Pinpoint the cell where the given text exists, returning its [X, Y] midpoint coordinate. 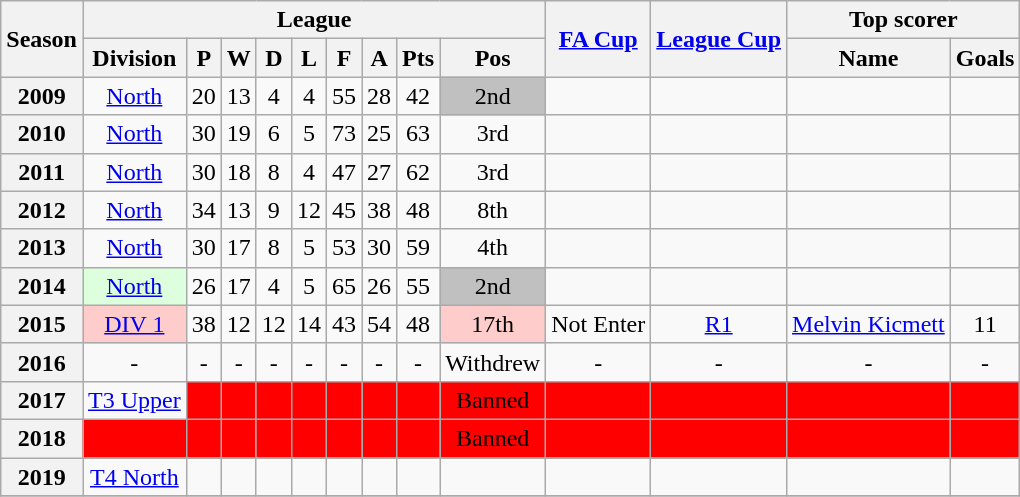
2012 [42, 210]
Pos [493, 58]
63 [418, 134]
8th [493, 210]
14 [308, 324]
20 [204, 96]
73 [344, 134]
45 [344, 210]
League Cup [719, 39]
65 [344, 286]
League [314, 20]
47 [344, 172]
L [308, 58]
6 [274, 134]
T4 North [134, 477]
Withdrew [493, 362]
A [380, 58]
4th [493, 248]
DIV 1 [134, 324]
2015 [42, 324]
18 [238, 172]
Pts [418, 58]
T3 Upper [134, 400]
19 [238, 134]
Melvin Kicmett [869, 324]
17th [493, 324]
34 [204, 210]
2019 [42, 477]
53 [344, 248]
59 [418, 248]
Top scorer [904, 20]
Not Enter [598, 324]
Division [134, 58]
Name [869, 58]
Goals [985, 58]
Season [42, 39]
2009 [42, 96]
28 [380, 96]
W [238, 58]
D [274, 58]
2011 [42, 172]
R1 [719, 324]
42 [418, 96]
43 [344, 324]
2017 [42, 400]
25 [380, 134]
2018 [42, 438]
54 [380, 324]
2010 [42, 134]
P [204, 58]
9 [274, 210]
2013 [42, 248]
62 [418, 172]
2016 [42, 362]
2014 [42, 286]
FA Cup [598, 39]
F [344, 58]
11 [985, 324]
27 [380, 172]
